Extract the (x, y) coordinate from the center of the cell holding the provided text.  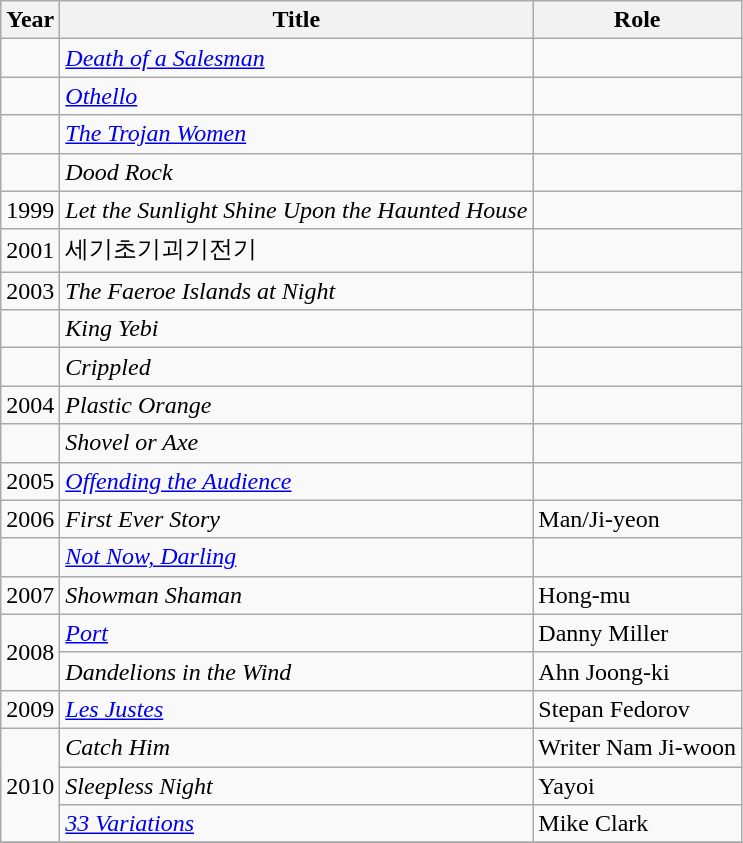
Dood Rock (296, 172)
Let the Sunlight Shine Upon the Haunted House (296, 210)
Ahn Joong-ki (638, 671)
2007 (30, 595)
Title (296, 20)
Not Now, Darling (296, 557)
Dandelions in the Wind (296, 671)
Shovel or Axe (296, 443)
Crippled (296, 367)
Danny Miller (638, 633)
The Faeroe Islands at Night (296, 291)
2005 (30, 481)
33 Variations (296, 824)
Sleepless Night (296, 785)
2006 (30, 519)
Man/Ji-yeon (638, 519)
2003 (30, 291)
Port (296, 633)
2009 (30, 709)
2008 (30, 652)
Mike Clark (638, 824)
The Trojan Women (296, 134)
Writer Nam Ji-woon (638, 747)
2001 (30, 250)
세기초기괴기전기 (296, 250)
Plastic Orange (296, 405)
Hong-mu (638, 595)
Role (638, 20)
Othello (296, 96)
Death of a Salesman (296, 58)
2004 (30, 405)
2010 (30, 785)
First Ever Story (296, 519)
King Yebi (296, 329)
1999 (30, 210)
Offending the Audience (296, 481)
Stepan Fedorov (638, 709)
Showman Shaman (296, 595)
Year (30, 20)
Catch Him (296, 747)
Les Justes (296, 709)
Yayoi (638, 785)
